Capture the cell that displays the provided text and extract its [x, y] central coordinate. 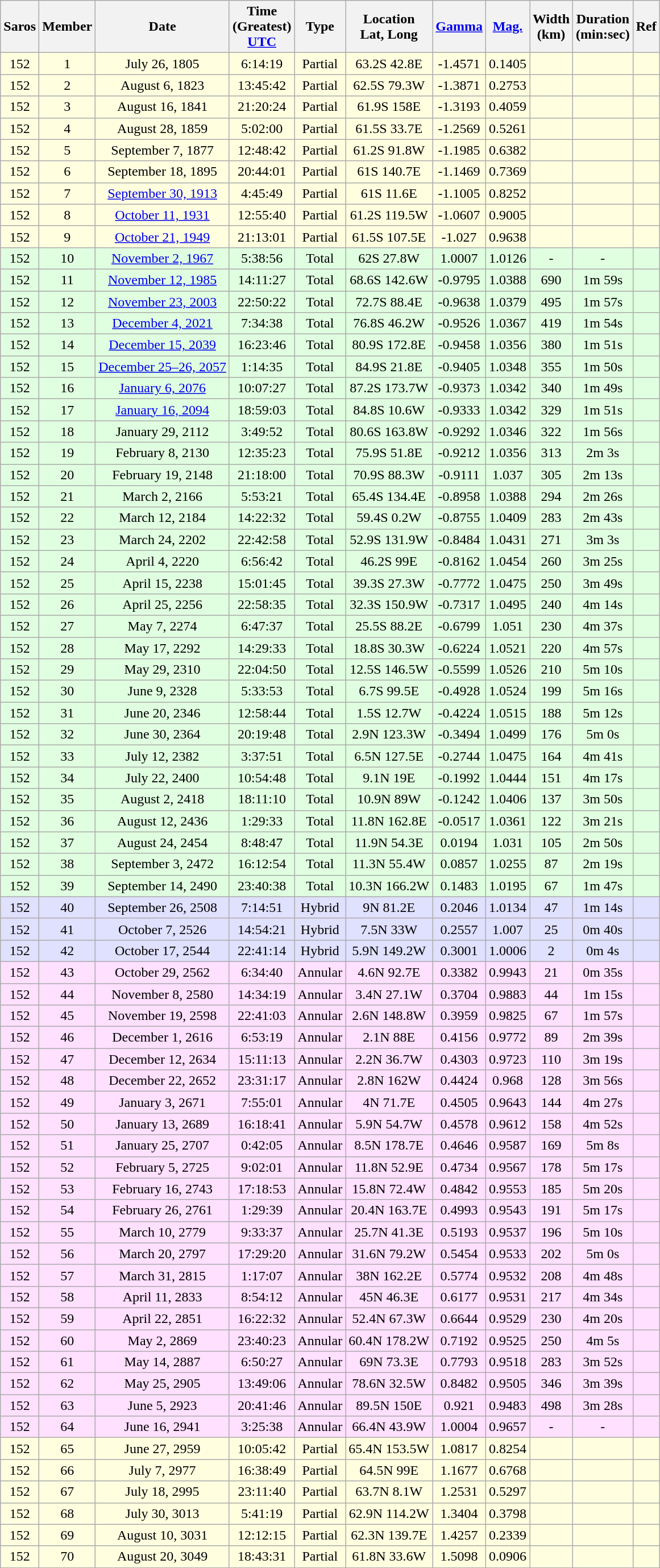
1.0195 [507, 886]
27 [67, 626]
0.3704 [459, 994]
0.7793 [459, 1362]
29 [67, 670]
0.9525 [507, 1340]
0.0194 [459, 843]
1.0495 [507, 604]
1.2531 [459, 1492]
June 9, 2328 [163, 691]
49 [67, 1102]
-1.1469 [459, 172]
42 [67, 951]
-1.3193 [459, 107]
1m 56s [603, 432]
1m 15s [603, 994]
23:31:17 [261, 1081]
-0.9405 [459, 367]
1:17:07 [261, 1275]
-0.9111 [459, 475]
June 30, 2364 [163, 735]
45 [67, 1016]
7 [67, 193]
April 25, 2256 [163, 604]
0.2339 [507, 1535]
3m 49s [603, 583]
66.4N 43.9W [389, 1427]
55 [67, 1232]
0.7192 [459, 1340]
-0.8958 [459, 496]
3:37:51 [261, 756]
Date [163, 27]
4 [67, 128]
Type [320, 27]
-0.8755 [459, 518]
0.4059 [507, 107]
25.5S 88.2E [389, 626]
78.6N 32.5W [389, 1384]
169 [551, 1146]
40 [67, 907]
March 2, 2166 [163, 496]
May 14, 2887 [163, 1362]
80.6S 163.8W [389, 432]
21:18:00 [261, 475]
Ref [646, 27]
1.0348 [507, 367]
5m 16s [603, 691]
5m 8s [603, 1146]
1.007 [507, 929]
54 [67, 1210]
2.2N 36.7W [389, 1059]
0.8254 [507, 1449]
191 [551, 1210]
2.1N 88E [389, 1038]
14:29:33 [261, 648]
6:47:37 [261, 626]
February 26, 2761 [163, 1210]
4:45:49 [261, 193]
0.3001 [459, 951]
122 [551, 821]
34 [67, 778]
1.0004 [459, 1427]
1.0499 [507, 735]
144 [551, 1102]
0.9532 [507, 1275]
84.8S 10.6W [389, 410]
Width(km) [551, 27]
6.7S 99.5E [389, 691]
1.0409 [507, 518]
January 16, 2094 [163, 410]
0.2753 [507, 85]
0.6382 [507, 150]
18.8S 30.3W [389, 648]
January 6, 2076 [163, 388]
-0.9333 [459, 410]
1.0444 [507, 778]
July 12, 2382 [163, 756]
35 [67, 799]
-1.2569 [459, 128]
August 20, 3049 [163, 1557]
58 [67, 1297]
16:38:49 [261, 1470]
June 16, 2941 [163, 1427]
9:02:01 [261, 1167]
9 [67, 237]
1.0006 [507, 951]
2.8N 162W [389, 1081]
0.6177 [459, 1297]
13:49:06 [261, 1384]
23:40:38 [261, 886]
0.9005 [507, 215]
10.9N 89W [389, 799]
158 [551, 1124]
2m 39s [603, 1038]
22:42:58 [261, 540]
23:11:40 [261, 1492]
4m 41s [603, 756]
December 12, 2634 [163, 1059]
57 [67, 1275]
3m 21s [603, 821]
LocationLat, Long [389, 27]
9:33:37 [261, 1232]
0.9529 [507, 1318]
45N 46.3E [389, 1297]
31 [67, 713]
76.8S 46.2W [389, 323]
87 [551, 864]
65.4S 134.4E [389, 496]
12.5S 146.5W [389, 670]
September 30, 1913 [163, 193]
3.4N 27.1W [389, 994]
50 [67, 1124]
105 [551, 843]
June 5, 2923 [163, 1405]
Mag. [507, 27]
1m 59s [603, 280]
164 [551, 756]
-1.027 [459, 237]
June 20, 2346 [163, 713]
0m 4s [603, 951]
0.0857 [459, 864]
5:33:53 [261, 691]
January 3, 2671 [163, 1102]
30 [67, 691]
August 12, 2436 [163, 821]
13:45:42 [261, 85]
17:29:20 [261, 1254]
-0.8484 [459, 540]
1.0454 [507, 561]
5 [67, 150]
-1.1985 [459, 150]
0.2557 [459, 929]
20 [67, 475]
69 [67, 1535]
6:56:42 [261, 561]
8:48:47 [261, 843]
-0.9526 [459, 323]
6:34:40 [261, 972]
1.0526 [507, 670]
11.3N 55.4W [389, 864]
63.7N 8.1W [389, 1492]
1 [67, 64]
25.7N 41.3E [389, 1232]
October 17, 2544 [163, 951]
137 [551, 799]
17:18:53 [261, 1189]
0.8482 [459, 1384]
0.6768 [507, 1470]
August 6, 1823 [163, 85]
Time(Greatest)UTC [261, 27]
12:12:15 [261, 1535]
0.4578 [459, 1124]
-0.1242 [459, 799]
22:41:14 [261, 951]
23 [67, 540]
19 [67, 453]
Member [67, 27]
6 [67, 172]
1.5098 [459, 1557]
1.0406 [507, 799]
Saros [20, 27]
0.9567 [507, 1167]
11.8N 52.9E [389, 1167]
70 [67, 1557]
14:11:27 [261, 280]
July 30, 3013 [163, 1513]
August 28, 1859 [163, 128]
0.968 [507, 1081]
313 [551, 453]
1.0255 [507, 864]
December 22, 2652 [163, 1081]
7:34:38 [261, 323]
0.9518 [507, 1362]
January 13, 2689 [163, 1124]
60.4N 178.2W [389, 1340]
39 [67, 886]
33 [67, 756]
56 [67, 1254]
6:53:19 [261, 1038]
68 [67, 1513]
21:13:01 [261, 237]
22:50:22 [261, 302]
18:43:31 [261, 1557]
2m 13s [603, 475]
32.3S 150.9W [389, 604]
3m 56s [603, 1081]
0.3382 [459, 972]
53 [67, 1189]
July 18, 2995 [163, 1492]
0.6644 [459, 1318]
0.9612 [507, 1124]
8 [67, 215]
September 18, 1895 [163, 172]
-0.9212 [459, 453]
65 [67, 1449]
August 24, 2454 [163, 843]
178 [551, 1167]
8.5N 178.7E [389, 1146]
0.9825 [507, 1016]
2m 19s [603, 864]
0.0906 [507, 1557]
64.5N 99E [389, 1470]
36 [67, 821]
26 [67, 604]
-0.8162 [459, 561]
185 [551, 1189]
-0.6799 [459, 626]
October 29, 2562 [163, 972]
62.3N 139.7E [389, 1535]
220 [551, 648]
October 7, 2526 [163, 929]
16:22:32 [261, 1318]
0.921 [459, 1405]
38 [67, 864]
0.9723 [507, 1059]
61.5S 107.5E [389, 237]
22 [67, 518]
0.4646 [459, 1146]
-0.6224 [459, 648]
61.5S 33.7E [389, 128]
37 [67, 843]
1:14:35 [261, 367]
August 10, 3031 [163, 1535]
0m 35s [603, 972]
176 [551, 735]
21:20:24 [261, 107]
210 [551, 670]
Duration(min:sec) [603, 27]
0.5261 [507, 128]
75.9S 51.8E [389, 453]
271 [551, 540]
0.9638 [507, 237]
87.2S 173.7W [389, 388]
August 2, 2418 [163, 799]
3 [67, 107]
5.9N 149.2W [389, 951]
61 [67, 1362]
46 [67, 1038]
0.4842 [459, 1189]
1.0134 [507, 907]
208 [551, 1275]
1.0431 [507, 540]
4m 37s [603, 626]
61S 11.6E [389, 193]
3m 52s [603, 1362]
March 31, 2815 [163, 1275]
38N 162.2E [389, 1275]
November 12, 1985 [163, 280]
15:11:13 [261, 1059]
28 [67, 648]
1.0361 [507, 821]
November 23, 2003 [163, 302]
-0.9292 [459, 432]
294 [551, 496]
0.9483 [507, 1405]
110 [551, 1059]
-0.9458 [459, 345]
20:44:01 [261, 172]
39.3S 27.3W [389, 583]
0.2046 [459, 907]
July 22, 2400 [163, 778]
41 [67, 929]
0.4505 [459, 1102]
15 [67, 367]
6:50:27 [261, 1362]
-0.9373 [459, 388]
2m 43s [603, 518]
3m 19s [603, 1059]
5.9N 54.7W [389, 1124]
1.4257 [459, 1535]
14:54:21 [261, 929]
72.7S 88.4E [389, 302]
1.031 [507, 843]
61.8N 33.6W [389, 1557]
80.9S 172.8E [389, 345]
1.0007 [459, 258]
5m 20s [603, 1189]
February 19, 2148 [163, 475]
4.6N 92.7E [389, 972]
-0.1992 [459, 778]
68.6S 142.6W [389, 280]
12:48:42 [261, 150]
59.4S 0.2W [389, 518]
1.0367 [507, 323]
7.5N 33W [389, 929]
1.051 [507, 626]
22:58:35 [261, 604]
4m 5s [603, 1340]
1.0346 [507, 432]
52.9S 131.9W [389, 540]
17 [67, 410]
61S 140.7E [389, 172]
4m 14s [603, 604]
340 [551, 388]
14:34:19 [261, 994]
-1.0607 [459, 215]
84.9S 21.8E [389, 367]
0.7369 [507, 172]
62S 27.8W [389, 258]
61.9S 158E [389, 107]
46.2S 99E [389, 561]
1m 49s [603, 388]
2m 50s [603, 843]
23:40:23 [261, 1340]
0.4156 [459, 1038]
65.4N 153.5W [389, 1449]
151 [551, 778]
September 3, 2472 [163, 864]
March 24, 2202 [163, 540]
0.3959 [459, 1016]
0.9657 [507, 1427]
20:41:46 [261, 1405]
188 [551, 713]
September 26, 2508 [163, 907]
4m 20s [603, 1318]
December 15, 2039 [163, 345]
4m 34s [603, 1297]
0.9883 [507, 994]
18:11:10 [261, 799]
0.9537 [507, 1232]
May 2, 2869 [163, 1340]
89 [551, 1038]
March 10, 2779 [163, 1232]
13 [67, 323]
64 [67, 1427]
14:22:32 [261, 518]
62 [67, 1384]
January 29, 2112 [163, 432]
3m 39s [603, 1384]
63 [67, 1405]
1.3404 [459, 1513]
43 [67, 972]
16:23:46 [261, 345]
20.4N 163.7E [389, 1210]
14 [67, 345]
July 26, 1805 [163, 64]
0.9533 [507, 1254]
498 [551, 1405]
4m 52s [603, 1124]
0.9587 [507, 1146]
2m 3s [603, 453]
4N 71.7E [389, 1102]
1.0521 [507, 648]
7:55:01 [261, 1102]
3m 28s [603, 1405]
11 [67, 280]
62.5S 79.3W [389, 85]
-0.5599 [459, 670]
9N 81.2E [389, 907]
February 16, 2743 [163, 1189]
11.8N 162.8E [389, 821]
5:53:21 [261, 496]
-0.7772 [459, 583]
1.0515 [507, 713]
3m 50s [603, 799]
31.6N 79.2W [389, 1254]
1.0379 [507, 302]
15.8N 72.4W [389, 1189]
1m 47s [603, 886]
11.9N 54.3E [389, 843]
240 [551, 604]
66 [67, 1470]
355 [551, 367]
4m 48s [603, 1275]
April 22, 2851 [163, 1318]
1.5S 12.7W [389, 713]
18:59:03 [261, 410]
0m 40s [603, 929]
52.4N 67.3W [389, 1318]
February 8, 2130 [163, 453]
0.3798 [507, 1513]
61.2S 119.5W [389, 215]
22:04:50 [261, 670]
0.9943 [507, 972]
10:54:48 [261, 778]
2m 26s [603, 496]
August 16, 1841 [163, 107]
-0.7317 [459, 604]
0:42:05 [261, 1146]
April 4, 2220 [163, 561]
-0.9795 [459, 280]
0.4734 [459, 1167]
10.3N 166.2W [389, 886]
322 [551, 432]
419 [551, 323]
-0.2744 [459, 756]
202 [551, 1254]
May 17, 2292 [163, 648]
8:54:12 [261, 1297]
0.1483 [459, 886]
16:12:54 [261, 864]
12:35:23 [261, 453]
0.9553 [507, 1189]
February 5, 2725 [163, 1167]
12:58:44 [261, 713]
1m 50s [603, 367]
6:14:19 [261, 64]
-1.3871 [459, 85]
329 [551, 410]
1:29:33 [261, 821]
May 29, 2310 [163, 670]
51 [67, 1146]
-0.3494 [459, 735]
18 [67, 432]
63.2S 42.8E [389, 64]
89.5N 150E [389, 1405]
3:25:38 [261, 1427]
2.6N 148.8W [389, 1016]
March 12, 2184 [163, 518]
0.9505 [507, 1384]
260 [551, 561]
48 [67, 1081]
12 [67, 302]
22:41:03 [261, 1016]
69N 73.3E [389, 1362]
9.1N 19E [389, 778]
November 19, 2598 [163, 1016]
70.9S 88.3W [389, 475]
59 [67, 1318]
0.4303 [459, 1059]
15:01:45 [261, 583]
1.0524 [507, 691]
10 [67, 258]
April 11, 2833 [163, 1297]
6.5N 127.5E [389, 756]
November 8, 2580 [163, 994]
305 [551, 475]
0.4424 [459, 1081]
1.0126 [507, 258]
52 [67, 1167]
10:07:27 [261, 388]
December 25–26, 2057 [163, 367]
5:02:00 [261, 128]
December 4, 2021 [163, 323]
12:55:40 [261, 215]
3:49:52 [261, 432]
20:19:48 [261, 735]
7:14:51 [261, 907]
July 7, 2977 [163, 1470]
5:38:56 [261, 258]
4m 27s [603, 1102]
March 20, 2797 [163, 1254]
199 [551, 691]
10:05:42 [261, 1449]
0.5454 [459, 1254]
0.9531 [507, 1297]
May 25, 2905 [163, 1384]
2.9N 123.3W [389, 735]
-0.4224 [459, 713]
16 [67, 388]
24 [67, 561]
0.5297 [507, 1492]
October 11, 1931 [163, 215]
5m 12s [603, 713]
November 2, 1967 [163, 258]
0.5774 [459, 1275]
3m 25s [603, 561]
0.5193 [459, 1232]
January 25, 2707 [163, 1146]
62.9N 114.2W [389, 1513]
4m 17s [603, 778]
346 [551, 1384]
128 [551, 1081]
61.2S 91.8W [389, 150]
0.4993 [459, 1210]
May 7, 2274 [163, 626]
Gamma [459, 27]
September 7, 1877 [163, 150]
32 [67, 735]
-0.4928 [459, 691]
0.9543 [507, 1210]
1.1677 [459, 1470]
3m 3s [603, 540]
1:29:39 [261, 1210]
0.1405 [507, 64]
1m 14s [603, 907]
0.9643 [507, 1102]
16:18:41 [261, 1124]
217 [551, 1297]
-1.1005 [459, 193]
April 15, 2238 [163, 583]
4m 57s [603, 648]
690 [551, 280]
1m 54s [603, 323]
1.0817 [459, 1449]
0.8252 [507, 193]
December 1, 2616 [163, 1038]
-0.0517 [459, 821]
60 [67, 1340]
495 [551, 302]
-1.4571 [459, 64]
380 [551, 345]
-0.9638 [459, 302]
October 21, 1949 [163, 237]
September 14, 2490 [163, 886]
1.037 [507, 475]
196 [551, 1232]
5:41:19 [261, 1513]
June 27, 2959 [163, 1449]
0.9772 [507, 1038]
